Search for the cell housing the specified text and yield its [x, y] center coordinate. 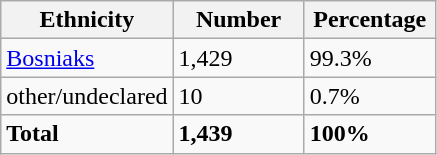
99.3% [370, 58]
0.7% [370, 96]
Number [238, 20]
Ethnicity [87, 20]
Bosniaks [87, 58]
Total [87, 134]
1,429 [238, 58]
other/undeclared [87, 96]
1,439 [238, 134]
10 [238, 96]
Percentage [370, 20]
100% [370, 134]
